For the text-containing cell, return its midpoint in [x, y] coordinate format. 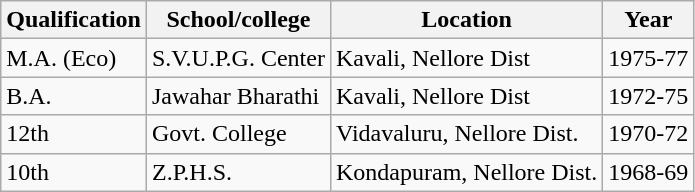
1972-75 [648, 96]
Govt. College [238, 134]
Year [648, 20]
10th [74, 172]
S.V.U.P.G. Center [238, 58]
1975-77 [648, 58]
Vidavaluru, Nellore Dist. [466, 134]
B.A. [74, 96]
M.A. (Eco) [74, 58]
Qualification [74, 20]
School/college [238, 20]
Location [466, 20]
1970-72 [648, 134]
Jawahar Bharathi [238, 96]
Z.P.H.S. [238, 172]
12th [74, 134]
Kondapuram, Nellore Dist. [466, 172]
1968-69 [648, 172]
